Scan for the cell matching the given text and deliver its [X, Y] coordinate at center. 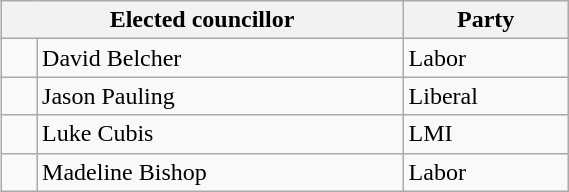
Liberal [486, 96]
Madeline Bishop [220, 172]
LMI [486, 134]
Party [486, 20]
Jason Pauling [220, 96]
Luke Cubis [220, 134]
David Belcher [220, 58]
Elected councillor [202, 20]
